Provide the (x, y) coordinate of the cell's center where the given text is located.  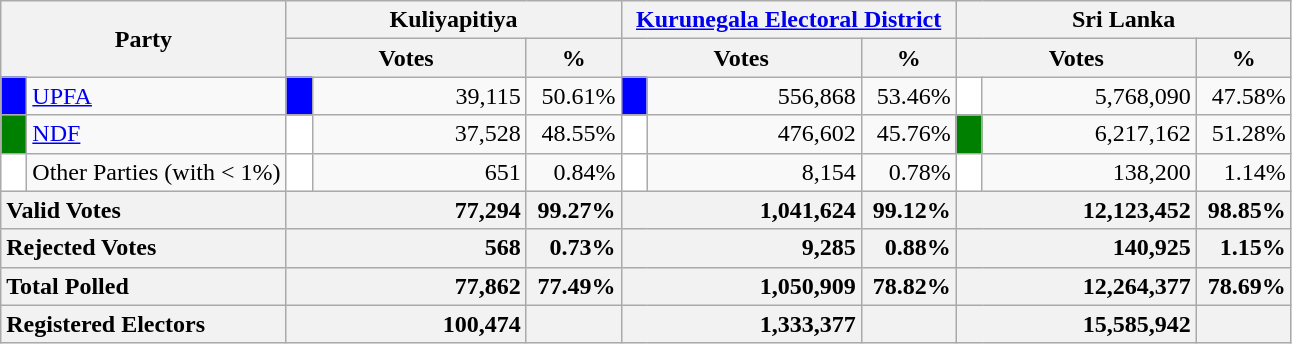
Party (144, 39)
1,041,624 (741, 210)
568 (406, 248)
100,474 (406, 324)
UPFA (156, 96)
99.12% (908, 210)
Kuliyapitiya (454, 20)
51.28% (1244, 134)
99.27% (574, 210)
98.85% (1244, 210)
0.84% (574, 172)
1,333,377 (741, 324)
651 (419, 172)
47.58% (1244, 96)
138,200 (1089, 172)
556,868 (754, 96)
Rejected Votes (144, 248)
Valid Votes (144, 210)
39,115 (419, 96)
53.46% (908, 96)
77,294 (406, 210)
0.78% (908, 172)
476,602 (754, 134)
6,217,162 (1089, 134)
Kurunegala Electoral District (788, 20)
1.14% (1244, 172)
12,264,377 (1076, 286)
NDF (156, 134)
1,050,909 (741, 286)
Registered Electors (144, 324)
77.49% (574, 286)
48.55% (574, 134)
1.15% (1244, 248)
78.82% (908, 286)
15,585,942 (1076, 324)
45.76% (908, 134)
37,528 (419, 134)
78.69% (1244, 286)
Total Polled (144, 286)
0.73% (574, 248)
Sri Lanka (1124, 20)
8,154 (754, 172)
0.88% (908, 248)
Other Parties (with < 1%) (156, 172)
12,123,452 (1076, 210)
5,768,090 (1089, 96)
140,925 (1076, 248)
9,285 (741, 248)
50.61% (574, 96)
77,862 (406, 286)
